For the text-containing cell, return its midpoint in (x, y) coordinate format. 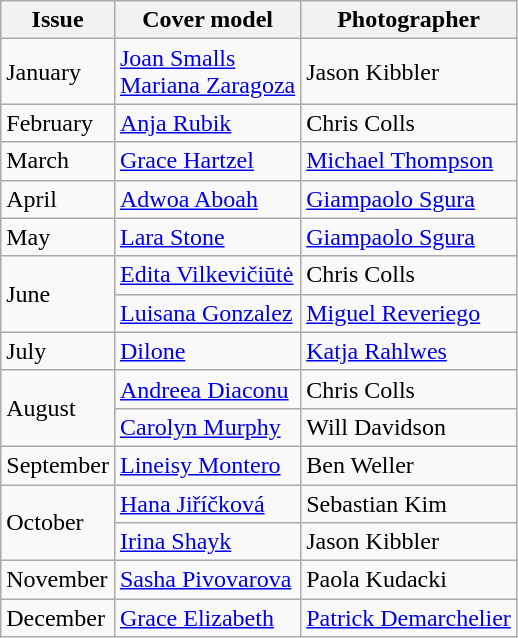
Paola Kudacki (409, 580)
Patrick Demarchelier (409, 618)
February (58, 123)
Will Davidson (409, 427)
July (58, 351)
Anja Rubik (207, 123)
January (58, 72)
Sasha Pivovarova (207, 580)
Dilone (207, 351)
Andreea Diaconu (207, 389)
September (58, 465)
Adwoa Aboah (207, 199)
October (58, 522)
Issue (58, 20)
Grace Elizabeth (207, 618)
Lara Stone (207, 237)
Edita Vilkevičiūtė (207, 275)
Irina Shayk (207, 542)
May (58, 237)
Miguel Reveriego (409, 313)
Michael Thompson (409, 161)
Lineisy Montero (207, 465)
Ben Weller (409, 465)
Joan SmallsMariana Zaragoza (207, 72)
December (58, 618)
June (58, 294)
August (58, 408)
Photographer (409, 20)
Cover model (207, 20)
Grace Hartzel (207, 161)
Hana Jiříčková (207, 503)
Luisana Gonzalez (207, 313)
Sebastian Kim (409, 503)
April (58, 199)
Carolyn Murphy (207, 427)
November (58, 580)
Katja Rahlwes (409, 351)
March (58, 161)
